Pinpoint the cell where the given text exists, returning its [X, Y] midpoint coordinate. 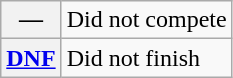
Did not finish [146, 58]
Did not compete [146, 20]
DNF [31, 58]
— [31, 20]
